Output the [X, Y] coordinate of the center of the cell containing the given text.  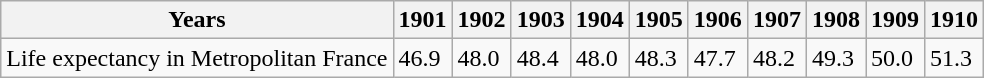
49.3 [836, 58]
48.4 [540, 58]
Years [197, 20]
1902 [482, 20]
51.3 [954, 58]
47.7 [718, 58]
1903 [540, 20]
1910 [954, 20]
48.3 [658, 58]
1908 [836, 20]
1906 [718, 20]
1901 [422, 20]
Life expectancy in Metropolitan France [197, 58]
50.0 [896, 58]
1907 [776, 20]
1905 [658, 20]
48.2 [776, 58]
46.9 [422, 58]
1904 [600, 20]
1909 [896, 20]
